Detect which cell encompasses the target text, then output its [x, y] center coordinate. 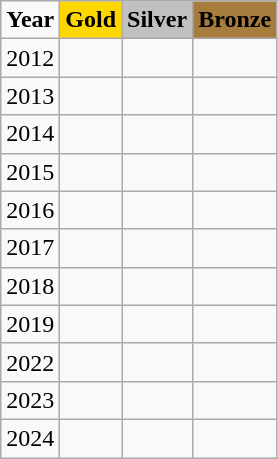
2013 [30, 96]
2022 [30, 362]
2016 [30, 210]
Bronze [235, 20]
2019 [30, 324]
2012 [30, 58]
2024 [30, 438]
2014 [30, 134]
Gold [91, 20]
2017 [30, 248]
2018 [30, 286]
Year [30, 20]
2015 [30, 172]
Silver [158, 20]
2023 [30, 400]
